Scan for the cell matching the given text and deliver its [X, Y] coordinate at center. 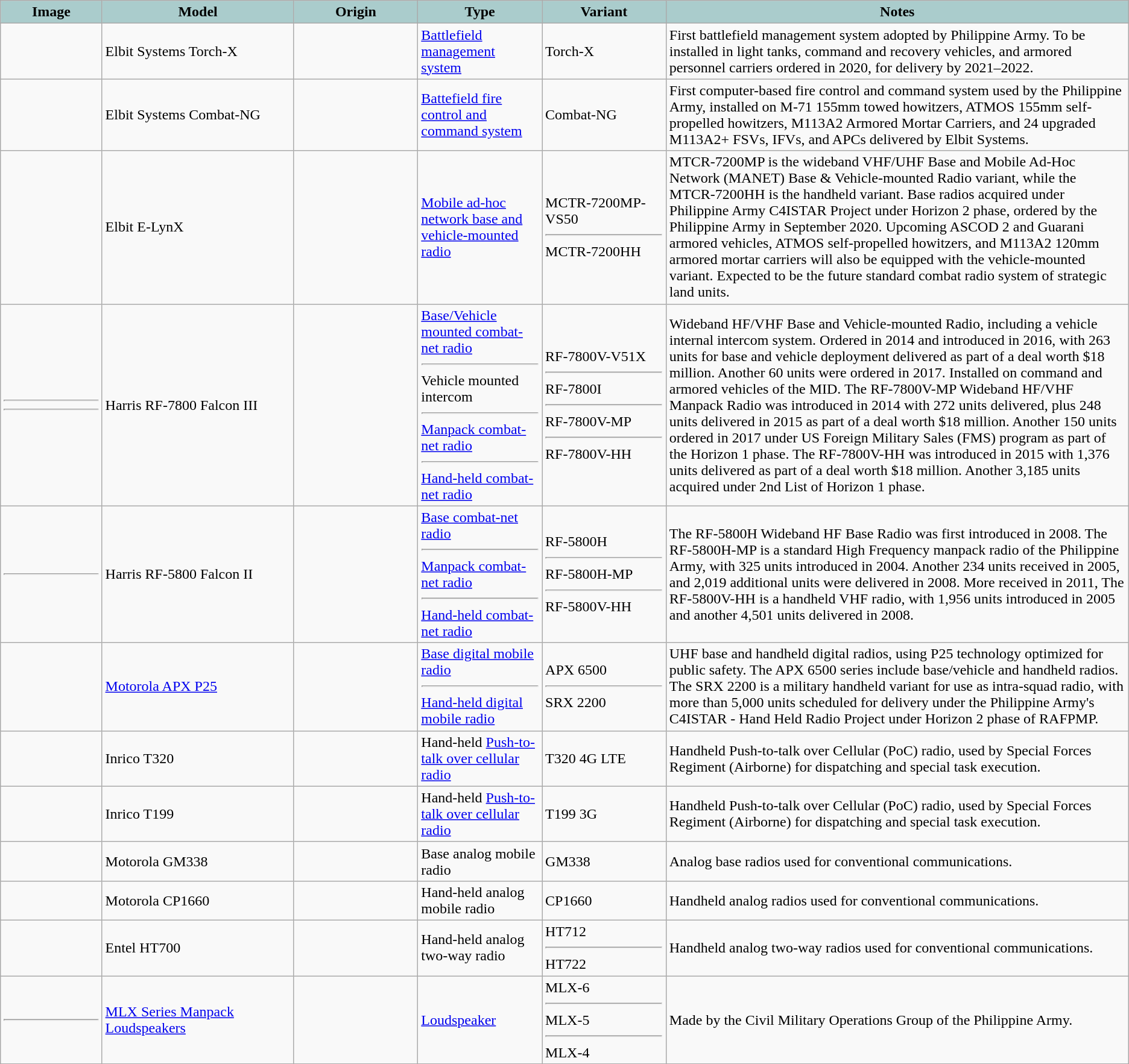
CP1660 [604, 901]
T320 4G LTE [604, 758]
Base analog mobile radio [480, 861]
MLX Series Manpack Loudspeakers [198, 1019]
Notes [897, 12]
Type [480, 12]
MLX-6MLX-5MLX-4 [604, 1019]
Inrico T199 [198, 814]
Loudspeaker [480, 1019]
Base/Vehicle mounted combat-net radioVehicle mounted intercomManpack combat-net radioHand-held combat-net radio [480, 405]
Base digital mobile radioHand-held digital mobile radio [480, 687]
RF-7800V-V51XRF-7800IRF-7800V-MPRF-7800V-HH [604, 405]
Made by the Civil Military Operations Group of the Philippine Army. [897, 1019]
RF-5800HRF-5800H-MPRF-5800V-HH [604, 574]
Elbit Systems Torch-X [198, 51]
Battefield fire control and command system [480, 115]
Motorola APX P25 [198, 687]
Elbit E-LynX [198, 227]
Variant [604, 12]
Torch-X [604, 51]
Harris RF-5800 Falcon II [198, 574]
HT712HT722 [604, 948]
Motorola GM338 [198, 861]
Battlefield management system [480, 51]
Model [198, 12]
Handheld analog radios used for conventional communications. [897, 901]
T199 3G [604, 814]
Hand-held analog mobile radio [480, 901]
GM338 [604, 861]
Harris RF-7800 Falcon III [198, 405]
APX 6500SRX 2200 [604, 687]
Image [51, 12]
Mobile ad-hoc network base and vehicle-mounted radio [480, 227]
Analog base radios used for conventional communications. [897, 861]
Hand-held analog two-way radio [480, 948]
Base combat-net radioManpack combat-net radioHand-held combat-net radio [480, 574]
Origin [356, 12]
Combat-NG [604, 115]
Entel HT700 [198, 948]
Handheld analog two-way radios used for conventional communications. [897, 948]
Elbit Systems Combat-NG [198, 115]
Motorola CP1660 [198, 901]
MCTR-7200MP-VS50MCTR-7200HH [604, 227]
Inrico T320 [198, 758]
